Determine the [X, Y] coordinate at the center of the cell enclosing the given text.  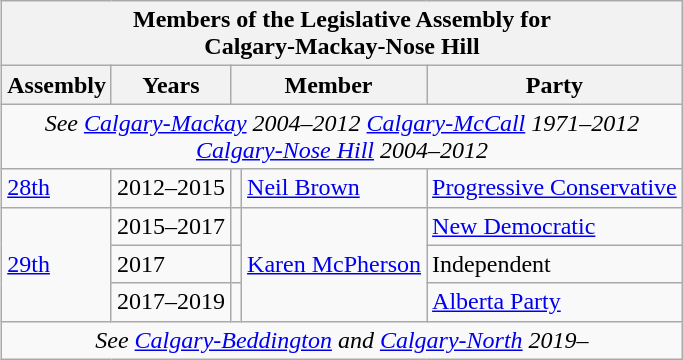
Independent [555, 264]
Progressive Conservative [555, 188]
Karen McPherson [334, 264]
2015–2017 [170, 226]
2017–2019 [170, 302]
Neil Brown [334, 188]
Members of the Legislative Assembly forCalgary-Mackay-Nose Hill [342, 34]
New Democratic [555, 226]
29th [57, 264]
Alberta Party [555, 302]
2012–2015 [170, 188]
See Calgary-Mackay 2004–2012 Calgary-McCall 1971–2012Calgary-Nose Hill 2004–2012 [342, 136]
See Calgary-Beddington and Calgary-North 2019– [342, 340]
Years [170, 85]
28th [57, 188]
2017 [170, 264]
Assembly [57, 85]
Party [555, 85]
Member [328, 85]
